Find where the given text appears and provide that cell's center as [X, Y] coordinate. 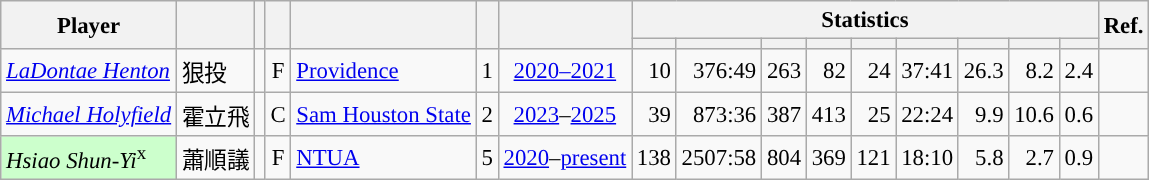
26.3 [983, 71]
39 [654, 115]
Sam Houston State [384, 115]
873:36 [718, 115]
2 [487, 115]
Michael Holyfield [89, 115]
18:10 [928, 158]
2.4 [1078, 71]
10.6 [1034, 115]
138 [654, 158]
25 [874, 115]
LaDontae Henton [89, 71]
376:49 [718, 71]
2507:58 [718, 158]
蕭順議 [215, 158]
狠投 [215, 71]
82 [828, 71]
NTUA [384, 158]
2.7 [1034, 158]
1 [487, 71]
2020–present [564, 158]
5 [487, 158]
C [278, 115]
804 [784, 158]
2023–2025 [564, 115]
387 [784, 115]
0.9 [1078, 158]
Statistics [866, 20]
Providence [384, 71]
5.8 [983, 158]
22:24 [928, 115]
121 [874, 158]
Hsiao Shun-Yix [89, 158]
0.6 [1078, 115]
37:41 [928, 71]
369 [828, 158]
9.9 [983, 115]
413 [828, 115]
Player [89, 25]
10 [654, 71]
24 [874, 71]
2020–2021 [564, 71]
263 [784, 71]
Ref. [1123, 25]
霍立飛 [215, 115]
8.2 [1034, 71]
